Capture the cell that displays the provided text and extract its (X, Y) central coordinate. 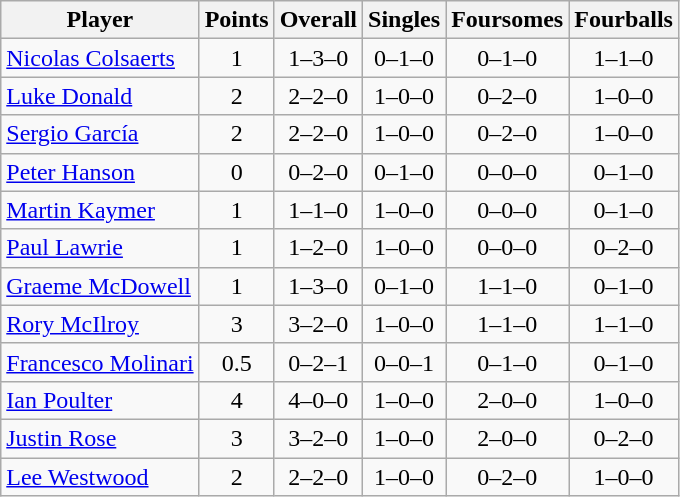
4–0–0 (318, 400)
Points (236, 20)
Francesco Molinari (100, 362)
Graeme McDowell (100, 286)
Fourballs (624, 20)
Paul Lawrie (100, 248)
0–0–1 (404, 362)
Nicolas Colsaerts (100, 58)
4 (236, 400)
Sergio García (100, 134)
Player (100, 20)
0.5 (236, 362)
Singles (404, 20)
0–2–1 (318, 362)
Overall (318, 20)
0 (236, 172)
Foursomes (508, 20)
Luke Donald (100, 96)
Ian Poulter (100, 400)
Martin Kaymer (100, 210)
Justin Rose (100, 438)
Rory McIlroy (100, 324)
Peter Hanson (100, 172)
1–2–0 (318, 248)
Lee Westwood (100, 477)
